Find where the given text appears and provide that cell's center as (X, Y) coordinate. 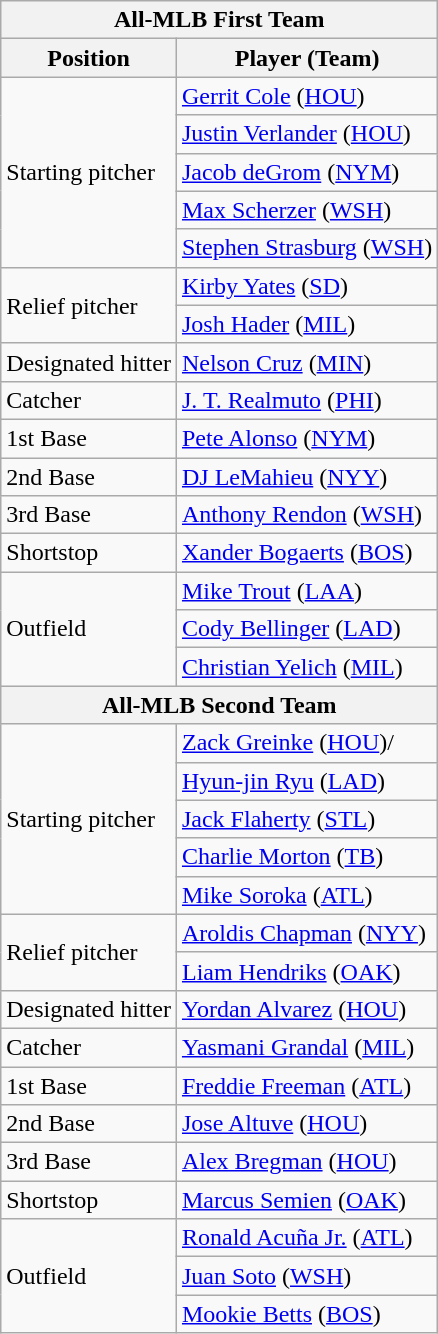
Jack Flaherty (STL) (306, 819)
Marcus Semien (OAK) (306, 1200)
Justin Verlander (HOU) (306, 134)
Ronald Acuña Jr. (ATL) (306, 1238)
Freddie Freeman (ATL) (306, 1085)
Nelson Cruz (MIN) (306, 362)
Stephen Strasburg (WSH) (306, 248)
Josh Hader (MIL) (306, 324)
Anthony Rendon (WSH) (306, 515)
Juan Soto (WSH) (306, 1276)
Liam Hendriks (OAK) (306, 971)
Kirby Yates (SD) (306, 286)
Pete Alonso (NYM) (306, 438)
Cody Bellinger (LAD) (306, 629)
Charlie Morton (TB) (306, 857)
Yasmani Grandal (MIL) (306, 1047)
Mike Soroka (ATL) (306, 895)
Jose Altuve (HOU) (306, 1124)
Aroldis Chapman (NYY) (306, 933)
Max Scherzer (WSH) (306, 210)
Jacob deGrom (NYM) (306, 172)
Mookie Betts (BOS) (306, 1314)
Yordan Alvarez (HOU) (306, 1009)
Alex Bregman (HOU) (306, 1162)
Hyun-jin Ryu (LAD) (306, 781)
Christian Yelich (MIL) (306, 667)
Player (Team) (306, 58)
All-MLB First Team (220, 20)
J. T. Realmuto (PHI) (306, 400)
Mike Trout (LAA) (306, 591)
Xander Bogaerts (BOS) (306, 553)
Gerrit Cole (HOU) (306, 96)
Zack Greinke (HOU)/ (306, 743)
Position (89, 58)
DJ LeMahieu (NYY) (306, 477)
All-MLB Second Team (220, 705)
